Capture the cell that displays the provided text and extract its [X, Y] central coordinate. 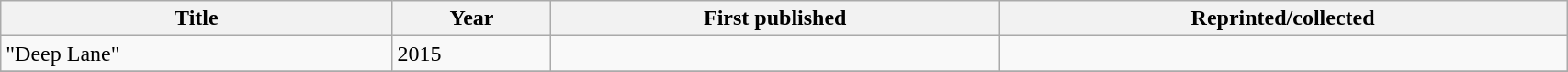
Reprinted/collected [1283, 18]
Title [197, 18]
"Deep Lane" [197, 54]
2015 [472, 54]
Year [472, 18]
First published [775, 18]
